Find where the given text appears and provide that cell's center as [x, y] coordinate. 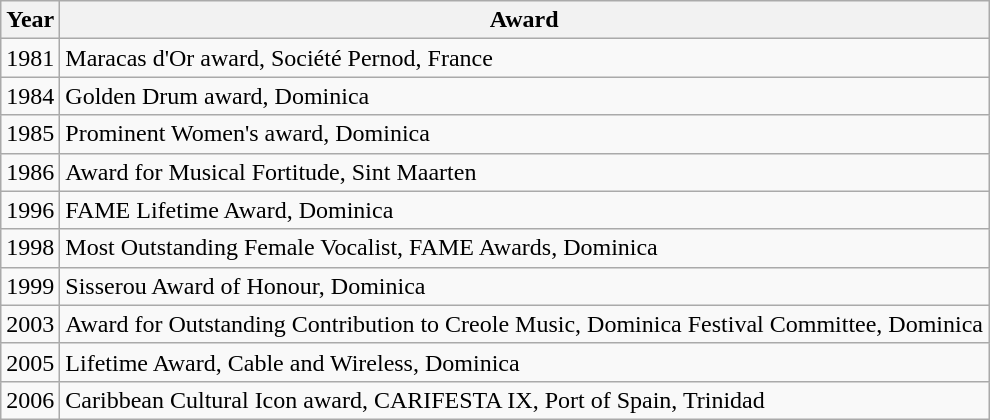
Award for Musical Fortitude, Sint Maarten [524, 172]
Golden Drum award, Dominica [524, 96]
Year [30, 20]
Award [524, 20]
1984 [30, 96]
Maracas d'Or award, Société Pernod, France [524, 58]
FAME Lifetime Award, Dominica [524, 210]
Caribbean Cultural Icon award, CARIFESTA IX, Port of Spain, Trinidad [524, 400]
Sisserou Award of Honour, Dominica [524, 286]
Award for Outstanding Contribution to Creole Music, Dominica Festival Committee, Dominica [524, 324]
1996 [30, 210]
2005 [30, 362]
1985 [30, 134]
Prominent Women's award, Dominica [524, 134]
1981 [30, 58]
Lifetime Award, Cable and Wireless, Dominica [524, 362]
1998 [30, 248]
Most Outstanding Female Vocalist, FAME Awards, Dominica [524, 248]
2003 [30, 324]
1986 [30, 172]
1999 [30, 286]
2006 [30, 400]
